From the cell containing the given text, extract its center point as (x, y) coordinate. 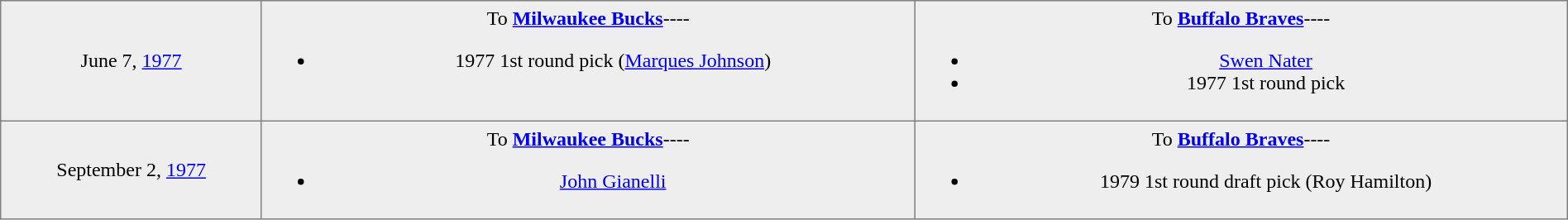
To Milwaukee Bucks----John Gianelli (587, 170)
September 2, 1977 (131, 170)
June 7, 1977 (131, 61)
To Buffalo Braves----1979 1st round draft pick (Roy Hamilton) (1241, 170)
To Buffalo Braves----Swen Nater1977 1st round pick (1241, 61)
To Milwaukee Bucks----1977 1st round pick (Marques Johnson) (587, 61)
